Detect which cell encompasses the target text, then output its (X, Y) center coordinate. 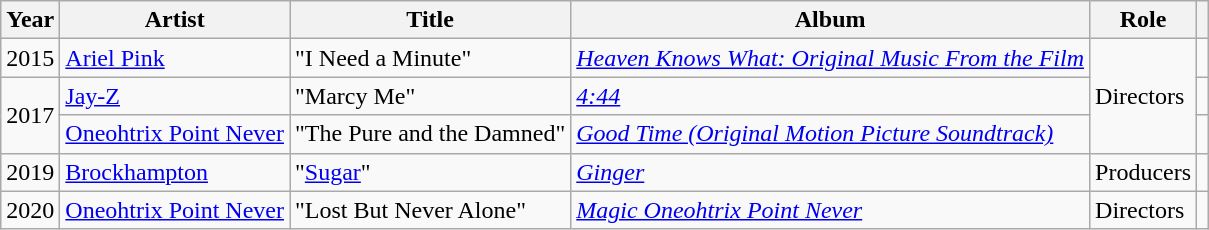
Producers (1144, 172)
"Lost But Never Alone" (430, 210)
Ginger (830, 172)
4:44 (830, 96)
Album (830, 20)
Magic Oneohtrix Point Never (830, 210)
2015 (30, 58)
Artist (175, 20)
Heaven Knows What: Original Music From the Film (830, 58)
Brockhampton (175, 172)
"Marcy Me" (430, 96)
2019 (30, 172)
Role (1144, 20)
2017 (30, 115)
Good Time (Original Motion Picture Soundtrack) (830, 134)
2020 (30, 210)
Jay-Z (175, 96)
Title (430, 20)
Year (30, 20)
Ariel Pink (175, 58)
"Sugar" (430, 172)
"The Pure and the Damned" (430, 134)
"I Need a Minute" (430, 58)
